Find where the given text appears and provide that cell's center as (X, Y) coordinate. 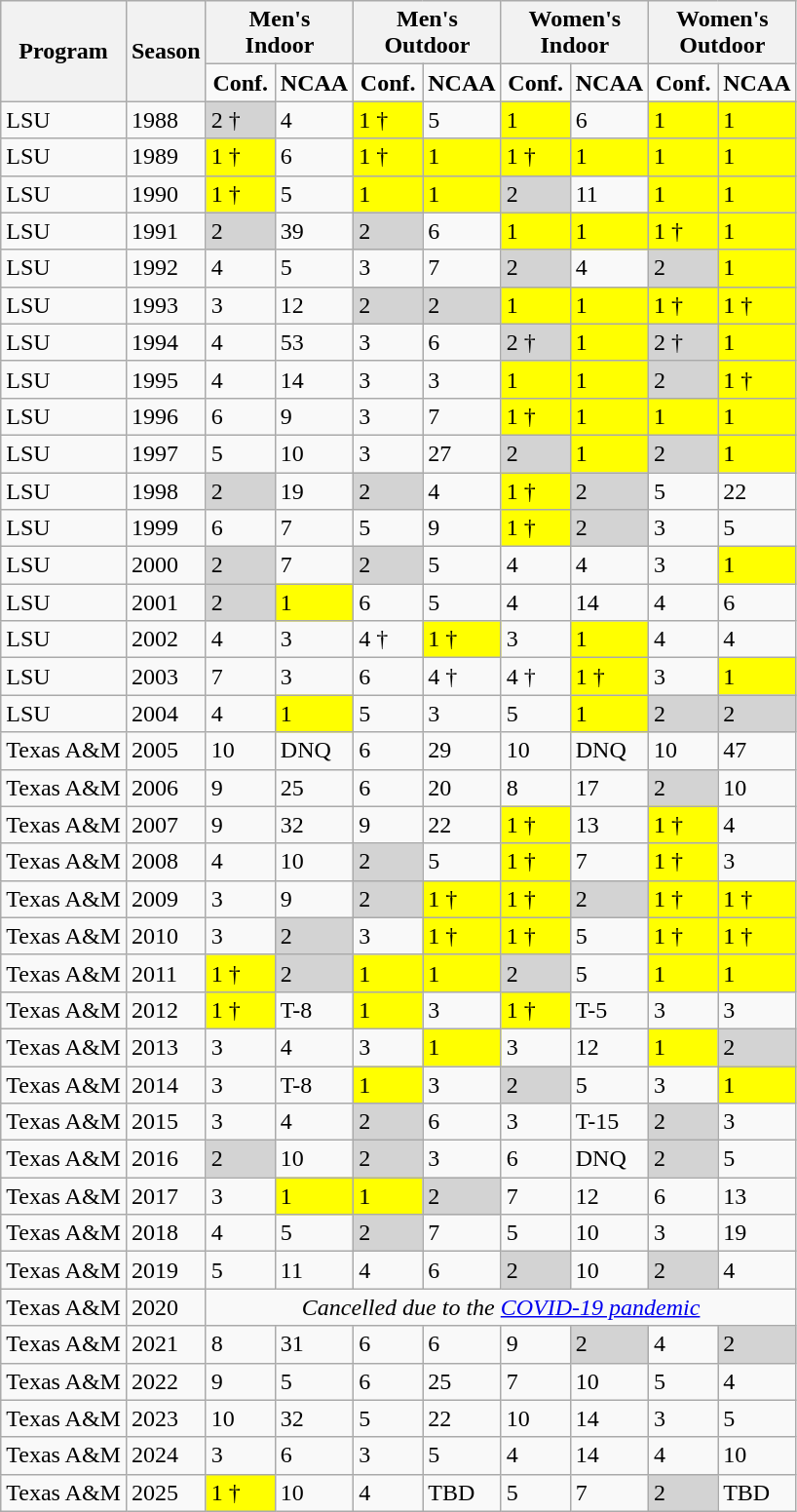
2003 (166, 677)
T-5 (609, 1010)
2005 (166, 751)
1995 (166, 379)
2015 (166, 1122)
1998 (166, 490)
2007 (166, 825)
53 (314, 342)
2002 (166, 640)
1994 (166, 342)
1990 (166, 194)
Season (166, 51)
2022 (166, 1381)
1989 (166, 157)
47 (757, 751)
Women'sOutdoor (723, 33)
17 (609, 788)
2009 (166, 899)
2013 (166, 1047)
2008 (166, 862)
2021 (166, 1344)
2014 (166, 1085)
1996 (166, 416)
2024 (166, 1455)
2012 (166, 1010)
31 (314, 1344)
Cancelled due to the COVID-19 pandemic (501, 1307)
2019 (166, 1270)
29 (462, 751)
2023 (166, 1418)
2001 (166, 602)
1992 (166, 268)
2010 (166, 936)
1997 (166, 453)
1999 (166, 528)
Women'sIndoor (575, 33)
2006 (166, 788)
39 (314, 231)
20 (462, 788)
1991 (166, 231)
Men'sIndoor (279, 33)
1993 (166, 305)
T-15 (609, 1122)
Men'sOutdoor (427, 33)
27 (462, 453)
2016 (166, 1159)
2000 (166, 565)
2018 (166, 1233)
1988 (166, 120)
2025 (166, 1493)
2004 (166, 714)
2011 (166, 973)
2020 (166, 1307)
2017 (166, 1196)
Program (64, 51)
